Output the [x, y] coordinate of the center of the cell containing the given text.  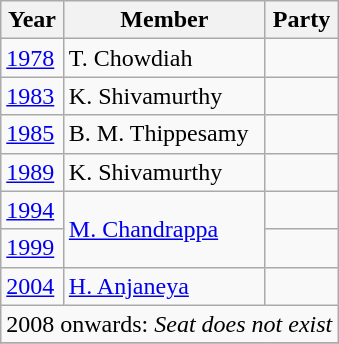
2008 onwards: Seat does not exist [170, 324]
1994 [32, 210]
Year [32, 20]
1989 [32, 172]
1985 [32, 134]
Member [164, 20]
Party [301, 20]
B. M. Thippesamy [164, 134]
1978 [32, 58]
M. Chandrappa [164, 229]
H. Anjaneya [164, 286]
1999 [32, 248]
T. Chowdiah [164, 58]
1983 [32, 96]
2004 [32, 286]
